Provide the [x, y] coordinate of the cell's center where the given text is located.  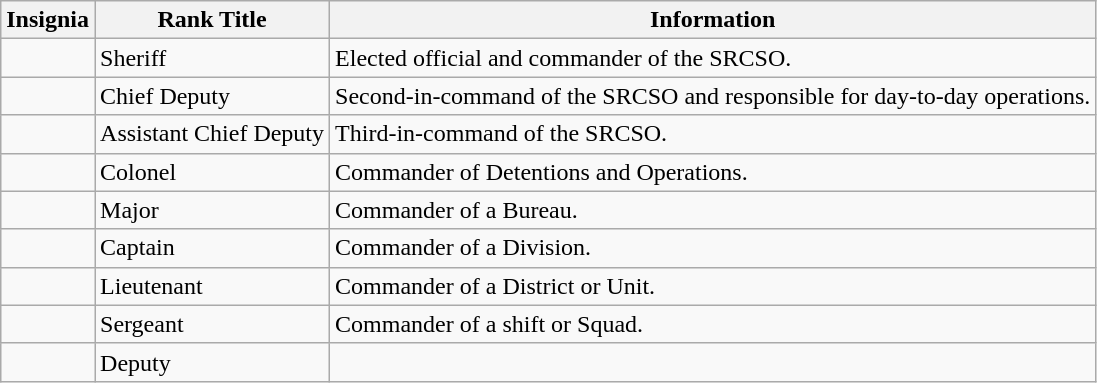
Commander of Detentions and Operations. [713, 172]
Colonel [212, 172]
Lieutenant [212, 286]
Second-in-command of the SRCSO and responsible for day-to-day operations. [713, 96]
Rank Title [212, 20]
Deputy [212, 362]
Commander of a Bureau. [713, 210]
Elected official and commander of the SRCSO. [713, 58]
Assistant Chief Deputy [212, 134]
Third-in-command of the SRCSO. [713, 134]
Chief Deputy [212, 96]
Insignia [48, 20]
Captain [212, 248]
Information [713, 20]
Commander of a Division. [713, 248]
Commander of a shift or Squad. [713, 324]
Commander of a District or Unit. [713, 286]
Major [212, 210]
Sergeant [212, 324]
Sheriff [212, 58]
